Detect which cell encompasses the target text, then output its (x, y) center coordinate. 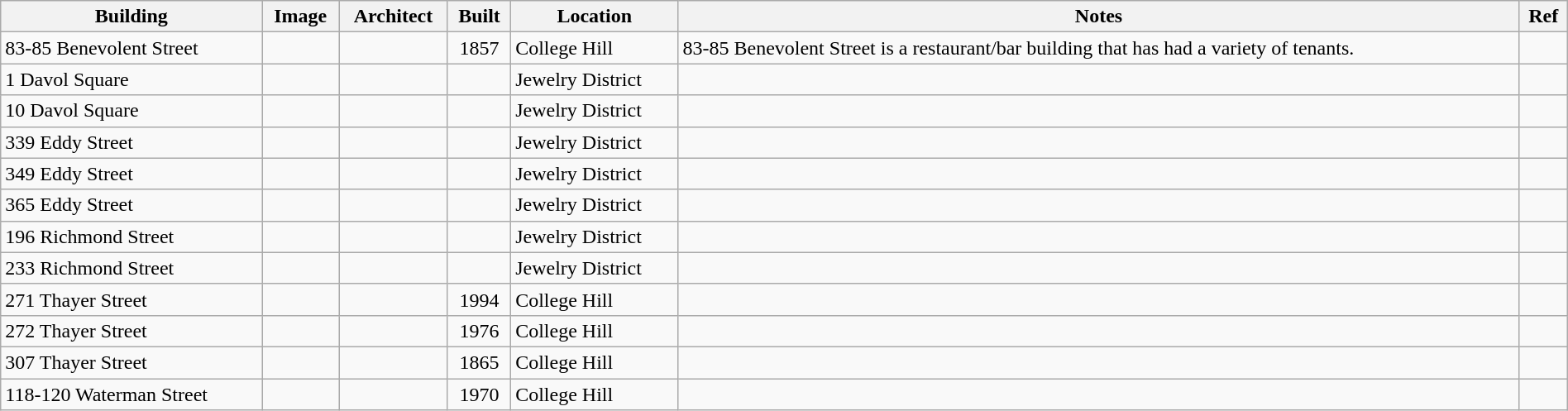
118-120 Waterman Street (131, 394)
83-85 Benevolent Street (131, 48)
272 Thayer Street (131, 331)
1857 (479, 48)
Image (301, 17)
1 Davol Square (131, 79)
349 Eddy Street (131, 174)
365 Eddy Street (131, 205)
Architect (394, 17)
10 Davol Square (131, 111)
Notes (1098, 17)
1865 (479, 362)
Location (595, 17)
307 Thayer Street (131, 362)
339 Eddy Street (131, 142)
83-85 Benevolent Street is a restaurant/bar building that has had a variety of tenants. (1098, 48)
Built (479, 17)
1976 (479, 331)
Ref (1543, 17)
1970 (479, 394)
1994 (479, 299)
196 Richmond Street (131, 237)
Building (131, 17)
233 Richmond Street (131, 268)
271 Thayer Street (131, 299)
